Return (X, Y) of the center of cell containing provided text 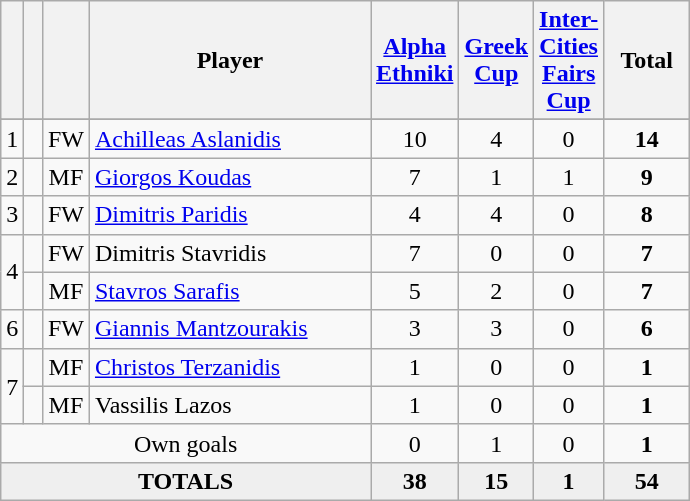
Dimitris Stavridis (230, 253)
Own goals (186, 443)
15 (496, 481)
5 (414, 291)
8 (647, 215)
Achilleas Aslanidis (230, 139)
14 (647, 139)
38 (414, 481)
Giorgos Koudas (230, 177)
Christos Terzanidis (230, 367)
TOTALS (186, 481)
Player (230, 60)
10 (414, 139)
Dimitris Paridis (230, 215)
54 (647, 481)
Greek Cup (496, 60)
Vassilis Lazos (230, 405)
Stavros Sarafis (230, 291)
Total (647, 60)
Alpha Ethniki (414, 60)
Giannis Mantzourakis (230, 329)
9 (647, 177)
Inter-Cities Fairs Cup (569, 60)
